For the text-containing cell, return its midpoint in [X, Y] coordinate format. 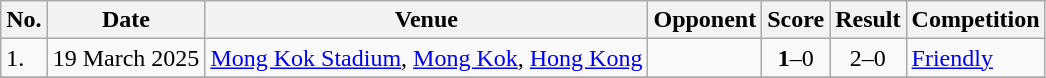
Score [796, 20]
2–0 [868, 58]
Venue [426, 20]
1. [24, 58]
1–0 [796, 58]
Result [868, 20]
19 March 2025 [126, 58]
Date [126, 20]
Competition [976, 20]
Friendly [976, 58]
No. [24, 20]
Mong Kok Stadium, Mong Kok, Hong Kong [426, 58]
Opponent [705, 20]
